Scan for the cell matching the given text and deliver its [x, y] coordinate at center. 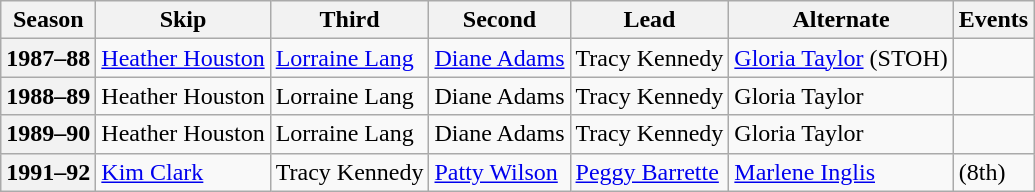
Skip [183, 20]
Third [350, 20]
Lead [650, 20]
Peggy Barrette [650, 172]
(8th) [993, 172]
Season [48, 20]
Patty Wilson [500, 172]
Alternate [841, 20]
1988–89 [48, 96]
Gloria Taylor (STOH) [841, 58]
Marlene Inglis [841, 172]
Second [500, 20]
1987–88 [48, 58]
1991–92 [48, 172]
Events [993, 20]
Kim Clark [183, 172]
1989–90 [48, 134]
